Detect which cell encompasses the target text, then output its (X, Y) center coordinate. 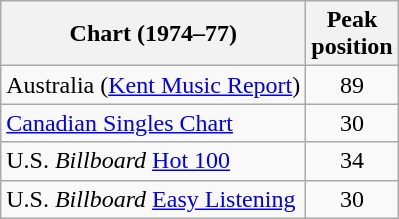
Australia (Kent Music Report) (154, 85)
Chart (1974–77) (154, 34)
U.S. Billboard Hot 100 (154, 161)
Peakposition (352, 34)
U.S. Billboard Easy Listening (154, 199)
34 (352, 161)
Canadian Singles Chart (154, 123)
89 (352, 85)
